Detect which cell encompasses the target text, then output its [X, Y] center coordinate. 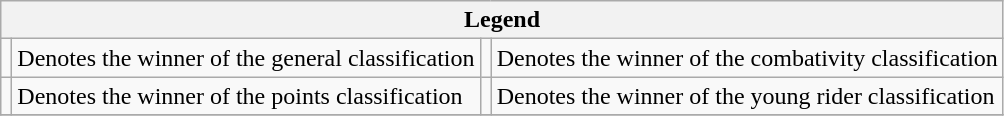
Denotes the winner of the general classification [246, 58]
Legend [502, 20]
Denotes the winner of the points classification [246, 96]
Denotes the winner of the combativity classification [747, 58]
Denotes the winner of the young rider classification [747, 96]
